Output the [x, y] coordinate of the center of the cell containing the given text.  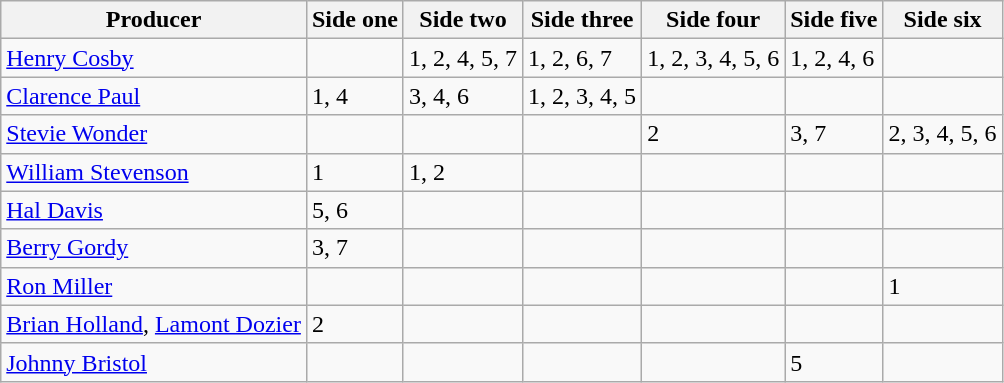
Clarence Paul [154, 96]
Side four [714, 20]
1, 2, 6, 7 [582, 58]
Side one [354, 20]
Side six [942, 20]
Side five [834, 20]
1, 4 [354, 96]
1, 2, 3, 4, 5 [582, 96]
Side two [462, 20]
Johnny Bristol [154, 362]
Hal Davis [154, 210]
Stevie Wonder [154, 134]
Producer [154, 20]
Ron Miller [154, 286]
2, 3, 4, 5, 6 [942, 134]
1, 2, 4, 5, 7 [462, 58]
1, 2, 4, 6 [834, 58]
Berry Gordy [154, 248]
5 [834, 362]
1, 2 [462, 172]
Brian Holland, Lamont Dozier [154, 324]
Side three [582, 20]
William Stevenson [154, 172]
1, 2, 3, 4, 5, 6 [714, 58]
5, 6 [354, 210]
3, 4, 6 [462, 96]
Henry Cosby [154, 58]
